Find where the given text appears and provide that cell's center as (X, Y) coordinate. 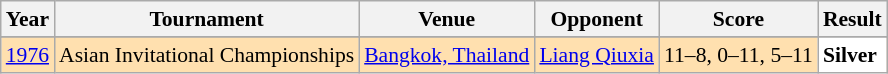
Opponent (596, 19)
Silver (852, 55)
Score (738, 19)
Venue (446, 19)
11–8, 0–11, 5–11 (738, 55)
Asian Invitational Championships (206, 55)
Liang Qiuxia (596, 55)
Result (852, 19)
1976 (28, 55)
Tournament (206, 19)
Bangkok, Thailand (446, 55)
Year (28, 19)
